Pinpoint the cell where the given text exists, returning its (X, Y) midpoint coordinate. 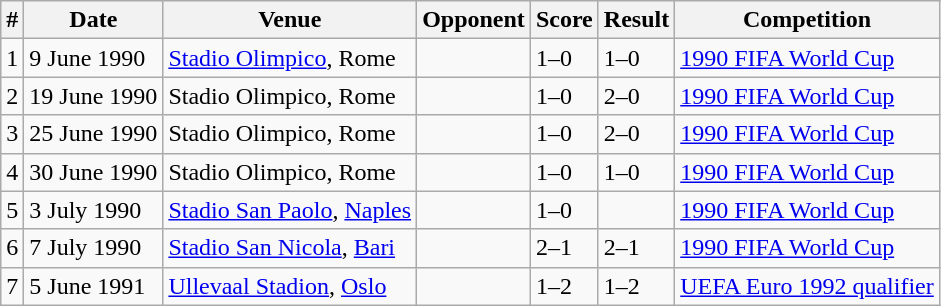
19 June 1990 (94, 96)
Stadio San Nicola, Bari (290, 248)
2 (12, 96)
Result (636, 20)
Date (94, 20)
5 (12, 210)
Opponent (474, 20)
Ullevaal Stadion, Oslo (290, 286)
6 (12, 248)
UEFA Euro 1992 qualifier (808, 286)
30 June 1990 (94, 172)
# (12, 20)
Score (564, 20)
4 (12, 172)
1 (12, 58)
9 June 1990 (94, 58)
Venue (290, 20)
7 (12, 286)
7 July 1990 (94, 248)
Competition (808, 20)
3 (12, 134)
25 June 1990 (94, 134)
3 July 1990 (94, 210)
5 June 1991 (94, 286)
Stadio San Paolo, Naples (290, 210)
